Search for the cell housing the specified text and yield its (X, Y) center coordinate. 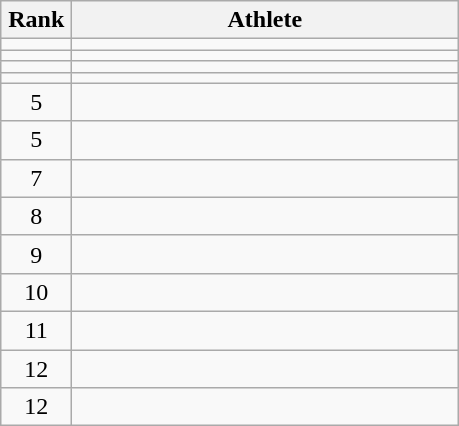
Athlete (265, 20)
10 (36, 292)
8 (36, 216)
9 (36, 254)
11 (36, 330)
Rank (36, 20)
7 (36, 178)
